Extract the [X, Y] coordinate from the center of the cell holding the provided text.  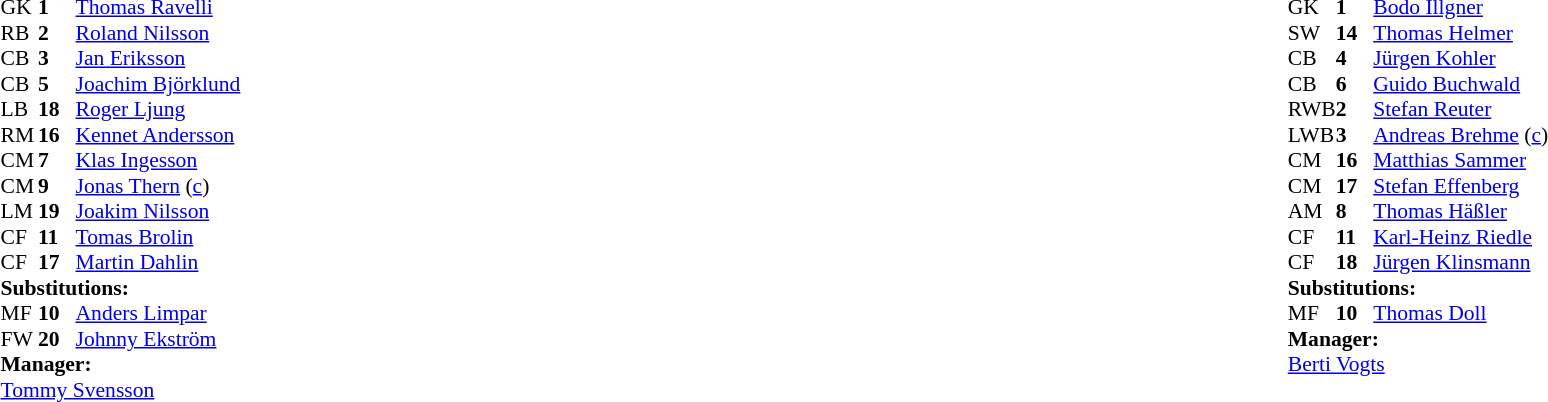
8 [1355, 211]
Roger Ljung [158, 109]
FW [19, 339]
AM [1312, 211]
RM [19, 135]
Kennet Andersson [158, 135]
Guido Buchwald [1460, 84]
6 [1355, 84]
Stefan Reuter [1460, 109]
20 [57, 339]
Klas Ingesson [158, 161]
Stefan Effenberg [1460, 186]
Jonas Thern (c) [158, 186]
Tomas Brolin [158, 237]
Andreas Brehme (c) [1460, 135]
Manager: [120, 365]
RB [19, 33]
5 [57, 84]
Matthias Sammer [1460, 161]
LWB [1312, 135]
Karl-Heinz Riedle [1460, 237]
Roland Nilsson [158, 33]
Joachim Björklund [158, 84]
4 [1355, 59]
Jürgen Klinsmann [1460, 263]
Jan Eriksson [158, 59]
Thomas Häßler [1460, 211]
SW [1312, 33]
RWB [1312, 109]
Joakim Nilsson [158, 211]
Thomas Doll [1460, 313]
Johnny Ekström [158, 339]
LM [19, 211]
19 [57, 211]
Anders Limpar [158, 313]
Martin Dahlin [158, 263]
Substitutions: [120, 288]
9 [57, 186]
Thomas Helmer [1460, 33]
14 [1355, 33]
Jürgen Kohler [1460, 59]
LB [19, 109]
7 [57, 161]
